Return (X, Y) of the center of cell containing provided text 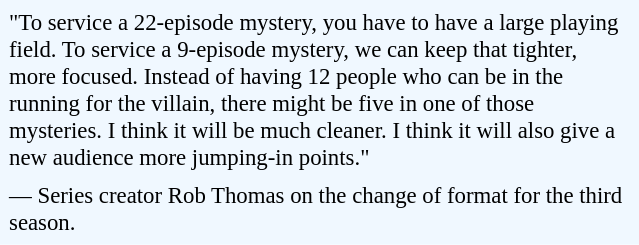
— Series creator Rob Thomas on the change of format for the third season. (320, 208)
